Detect which cell encompasses the target text, then output its [x, y] center coordinate. 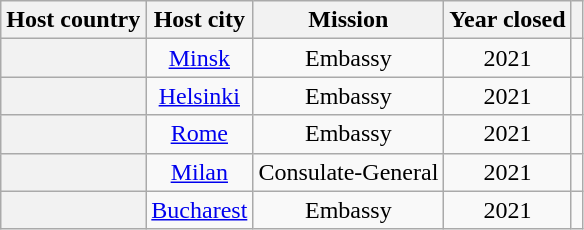
Mission [348, 20]
Host country [74, 20]
Milan [200, 172]
Rome [200, 134]
Helsinki [200, 96]
Bucharest [200, 210]
Host city [200, 20]
Consulate-General [348, 172]
Minsk [200, 58]
Year closed [508, 20]
